Capture the cell that displays the provided text and extract its [X, Y] central coordinate. 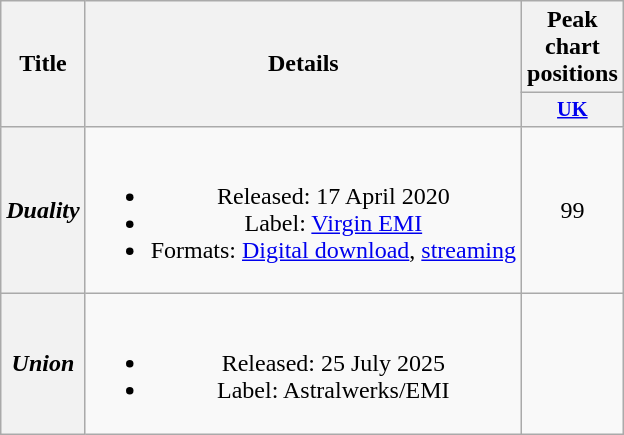
Details [303, 64]
Title [43, 64]
Peak chart positions [573, 47]
UK [573, 110]
Released: 25 July 2025Label: Astralwerks/EMI [303, 364]
Duality [43, 210]
Released: 17 April 2020Label: Virgin EMIFormats: Digital download, streaming [303, 210]
99 [573, 210]
Union [43, 364]
